Find where the given text appears and provide that cell's center as (x, y) coordinate. 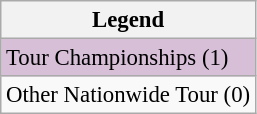
Other Nationwide Tour (0) (128, 95)
Tour Championships (1) (128, 58)
Legend (128, 20)
